Scan for the cell matching the given text and deliver its (x, y) coordinate at center. 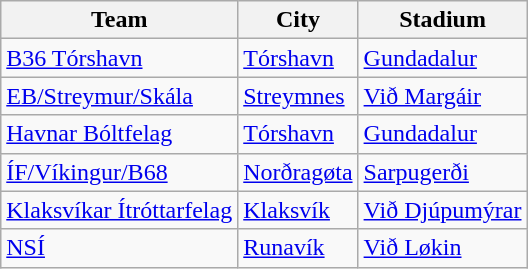
Norðragøta (298, 172)
EB/Streymur/Skála (120, 96)
Sarpugerði (442, 172)
Klaksvík (298, 210)
Klaksvíkar Ítróttarfelag (120, 210)
Streymnes (298, 96)
City (298, 20)
ÍF/Víkingur/B68 (120, 172)
Havnar Bóltfelag (120, 134)
Við Djúpumýrar (442, 210)
Við Margáir (442, 96)
Runavík (298, 248)
Stadium (442, 20)
NSÍ (120, 248)
Við Løkin (442, 248)
B36 Tórshavn (120, 58)
Team (120, 20)
